Search for the cell housing the specified text and yield its [x, y] center coordinate. 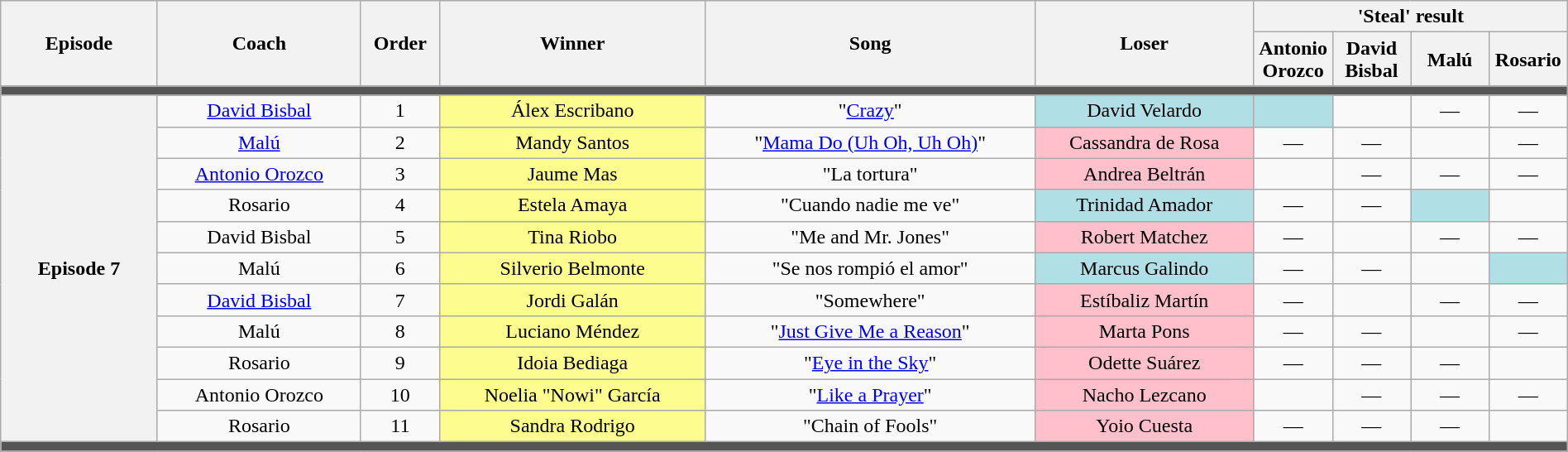
Andrea Beltrán [1145, 174]
3 [400, 174]
'Steal' result [1411, 17]
Idoia Bediaga [572, 363]
"La tortura" [870, 174]
Estíbaliz Martín [1145, 300]
Song [870, 43]
Jordi Galán [572, 300]
Silverio Belmonte [572, 268]
Tina Riobo [572, 237]
"Eye in the Sky" [870, 363]
Luciano Méndez [572, 331]
9 [400, 363]
Nacho Lezcano [1145, 395]
Álex Escribano [572, 111]
Loser [1145, 43]
Coach [259, 43]
"Like a Prayer" [870, 395]
Trinidad Amador [1145, 205]
Mandy Santos [572, 142]
1 [400, 111]
David Velardo [1145, 111]
6 [400, 268]
11 [400, 426]
"Mama Do (Uh Oh, Uh Oh)" [870, 142]
2 [400, 142]
Estela Amaya [572, 205]
8 [400, 331]
Jaume Mas [572, 174]
"Just Give Me a Reason" [870, 331]
"Se nos rompió el amor" [870, 268]
Marcus Galindo [1145, 268]
Episode 7 [79, 268]
Episode [79, 43]
"Somewhere" [870, 300]
5 [400, 237]
Cassandra de Rosa [1145, 142]
Winner [572, 43]
4 [400, 205]
"Cuando nadie me ve" [870, 205]
"Crazy" [870, 111]
Robert Matchez [1145, 237]
Sandra Rodrigo [572, 426]
Order [400, 43]
Noelia "Nowi" García [572, 395]
10 [400, 395]
Marta Pons [1145, 331]
7 [400, 300]
Yoio Cuesta [1145, 426]
"Chain of Fools" [870, 426]
"Me and Mr. Jones" [870, 237]
Odette Suárez [1145, 363]
